Extract the (X, Y) coordinate from the center of the cell holding the provided text.  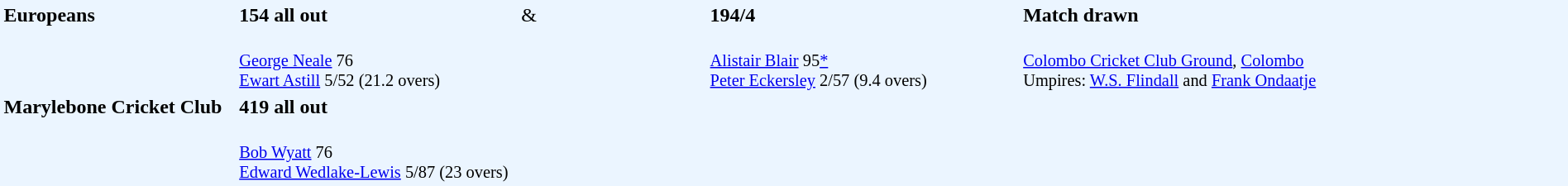
& (614, 15)
419 all out (378, 107)
Bob Wyatt 76 Edward Wedlake-Lewis 5/87 (23 overs) (378, 152)
Marylebone Cricket Club (119, 139)
Match drawn (1293, 15)
George Neale 76 Ewart Astill 5/52 (21.2 overs) (378, 61)
Colombo Cricket Club Ground, Colombo Umpires: W.S. Flindall and Frank Ondaatje (1293, 107)
154 all out (378, 15)
Alistair Blair 95* Peter Eckersley 2/57 (9.4 overs) (864, 61)
194/4 (864, 15)
Europeans (119, 47)
